Search for the cell housing the specified text and yield its (X, Y) center coordinate. 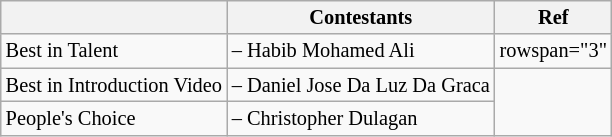
rowspan="3" (554, 51)
– Habib Mohamed Ali (361, 51)
Best in Talent (114, 51)
Ref (554, 17)
Contestants (361, 17)
– Daniel Jose Da Luz Da Graca (361, 85)
People's Choice (114, 118)
– Christopher Dulagan (361, 118)
Best in Introduction Video (114, 85)
